Pinpoint the cell where the given text exists, returning its (x, y) midpoint coordinate. 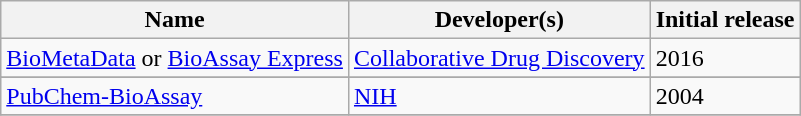
Developer(s) (499, 20)
2016 (725, 58)
2004 (725, 96)
PubChem-BioAssay (175, 96)
Name (175, 20)
Collaborative Drug Discovery (499, 58)
NIH (499, 96)
Initial release (725, 20)
BioMetaData or BioAssay Express (175, 58)
